Scan for the cell matching the given text and deliver its (X, Y) coordinate at center. 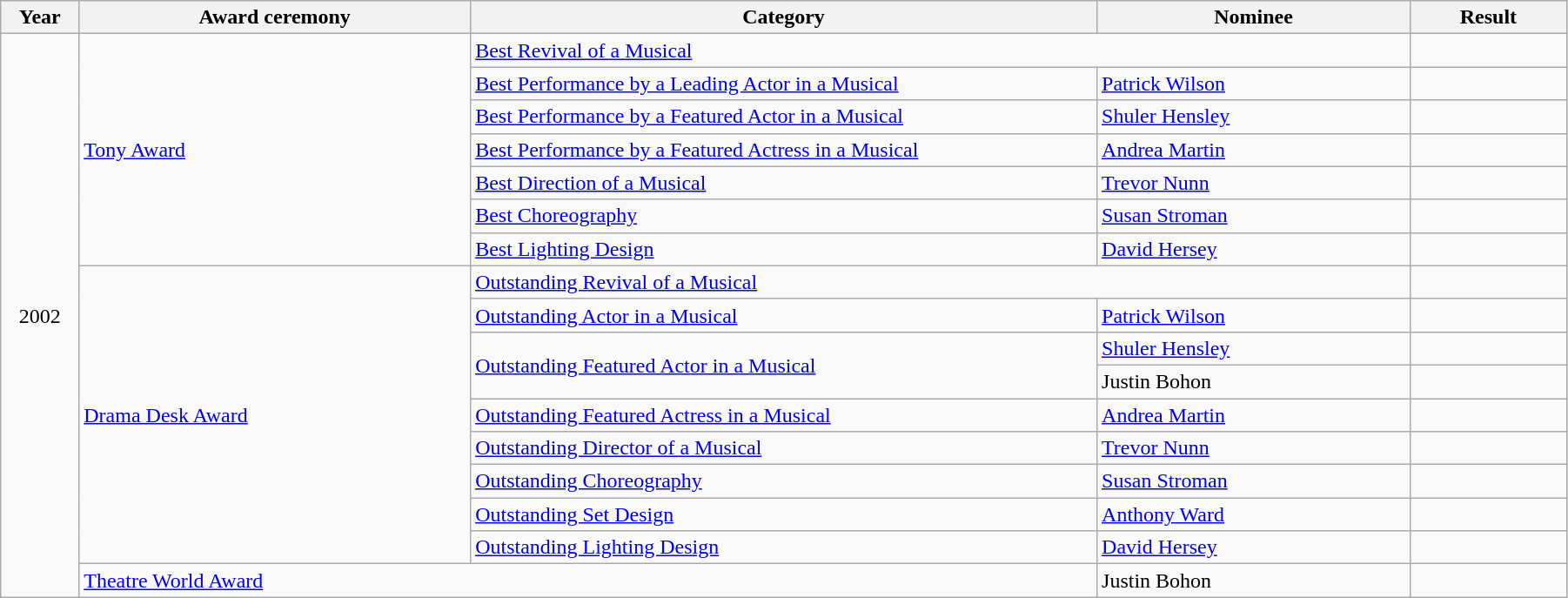
Outstanding Set Design (784, 514)
Outstanding Featured Actor in a Musical (784, 365)
Best Revival of a Musical (941, 50)
Outstanding Revival of a Musical (941, 282)
Award ceremony (275, 17)
Category (784, 17)
Outstanding Featured Actress in a Musical (784, 415)
Drama Desk Award (275, 414)
Tony Award (275, 150)
Year (40, 17)
Outstanding Director of a Musical (784, 448)
Nominee (1254, 17)
Best Performance by a Featured Actor in a Musical (784, 117)
Best Direction of a Musical (784, 183)
Best Choreography (784, 216)
Anthony Ward (1254, 514)
Theatre World Award (588, 581)
Outstanding Lighting Design (784, 548)
Result (1488, 17)
Best Lighting Design (784, 249)
Best Performance by a Featured Actress in a Musical (784, 150)
Best Performance by a Leading Actor in a Musical (784, 84)
Outstanding Actor in a Musical (784, 315)
2002 (40, 315)
Outstanding Choreography (784, 481)
